Determine the [X, Y] coordinate at the center of the cell enclosing the given text.  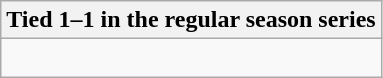
Tied 1–1 in the regular season series [191, 20]
